Detect which cell encompasses the target text, then output its (X, Y) center coordinate. 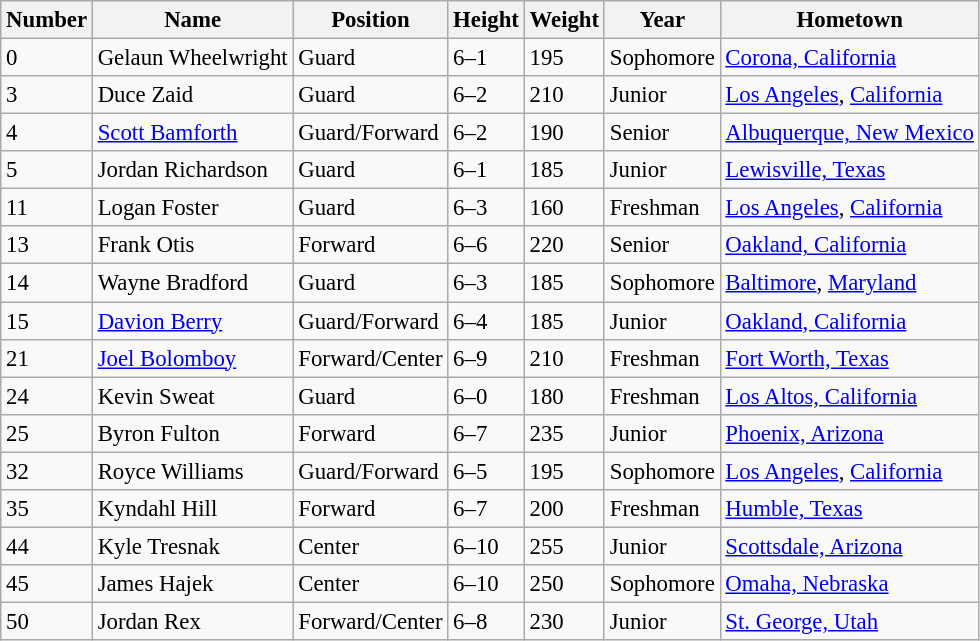
Kyle Tresnak (192, 546)
Royce Williams (192, 471)
35 (47, 509)
Frank Otis (192, 245)
Byron Fulton (192, 433)
James Hajek (192, 584)
Kyndahl Hill (192, 509)
Humble, Texas (850, 509)
Phoenix, Arizona (850, 433)
50 (47, 621)
St. George, Utah (850, 621)
Corona, California (850, 58)
Logan Foster (192, 208)
6–0 (486, 396)
Omaha, Nebraska (850, 584)
235 (564, 433)
14 (47, 283)
3 (47, 95)
250 (564, 584)
Position (370, 20)
Number (47, 20)
6–9 (486, 358)
Scottsdale, Arizona (850, 546)
45 (47, 584)
Scott Bamforth (192, 133)
255 (564, 546)
Year (662, 20)
160 (564, 208)
5 (47, 170)
21 (47, 358)
Albuquerque, New Mexico (850, 133)
230 (564, 621)
44 (47, 546)
180 (564, 396)
11 (47, 208)
Wayne Bradford (192, 283)
25 (47, 433)
Fort Worth, Texas (850, 358)
6–6 (486, 245)
Gelaun Wheelwright (192, 58)
Los Altos, California (850, 396)
0 (47, 58)
6–5 (486, 471)
Duce Zaid (192, 95)
24 (47, 396)
6–8 (486, 621)
Davion Berry (192, 321)
13 (47, 245)
Weight (564, 20)
Height (486, 20)
Name (192, 20)
220 (564, 245)
200 (564, 509)
Jordan Rex (192, 621)
4 (47, 133)
Jordan Richardson (192, 170)
6–4 (486, 321)
190 (564, 133)
Hometown (850, 20)
Kevin Sweat (192, 396)
Joel Bolomboy (192, 358)
15 (47, 321)
Lewisville, Texas (850, 170)
Baltimore, Maryland (850, 283)
32 (47, 471)
